Pinpoint the cell where the given text exists, returning its [X, Y] midpoint coordinate. 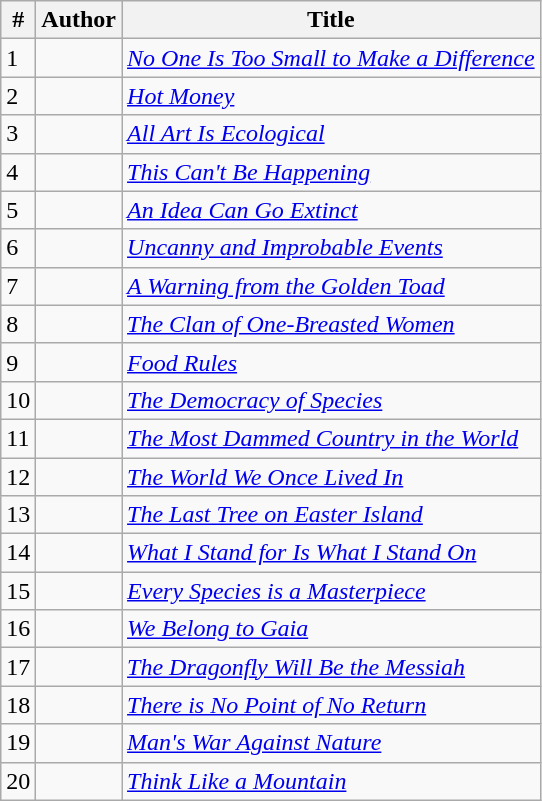
All Art Is Ecological [332, 134]
5 [18, 210]
The Last Tree on Easter Island [332, 515]
The Clan of One-Breasted Women [332, 324]
11 [18, 438]
16 [18, 629]
4 [18, 172]
No One Is Too Small to Make a Difference [332, 58]
6 [18, 248]
The Dragonfly Will Be the Messiah [332, 667]
1 [18, 58]
17 [18, 667]
This Can't Be Happening [332, 172]
9 [18, 362]
# [18, 20]
A Warning from the Golden Toad [332, 286]
The Democracy of Species [332, 400]
8 [18, 324]
14 [18, 553]
19 [18, 743]
The World We Once Lived In [332, 477]
Hot Money [332, 96]
20 [18, 781]
We Belong to Gaia [332, 629]
What I Stand for Is What I Stand On [332, 553]
7 [18, 286]
There is No Point of No Return [332, 705]
Title [332, 20]
Food Rules [332, 362]
Think Like a Mountain [332, 781]
Uncanny and Improbable Events [332, 248]
Author [79, 20]
Every Species is a Masterpiece [332, 591]
The Most Dammed Country in the World [332, 438]
18 [18, 705]
Man's War Against Nature [332, 743]
12 [18, 477]
13 [18, 515]
An Idea Can Go Extinct [332, 210]
3 [18, 134]
15 [18, 591]
10 [18, 400]
2 [18, 96]
